Detect which cell encompasses the target text, then output its (X, Y) center coordinate. 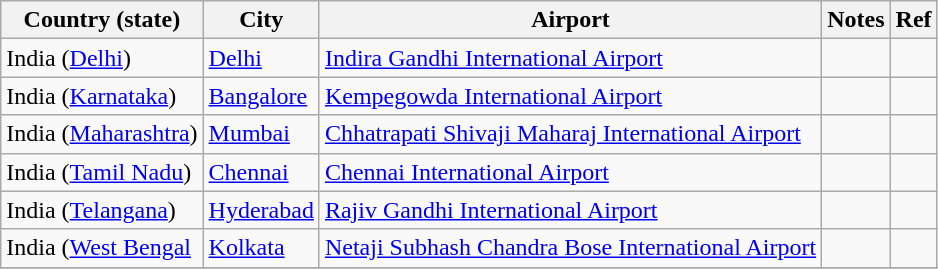
India (Tamil Nadu) (102, 172)
India (Telangana) (102, 210)
Chennai (261, 172)
Airport (570, 20)
Kolkata (261, 248)
Netaji Subhash Chandra Bose International Airport (570, 248)
Ref (914, 20)
India (Delhi) (102, 58)
Bangalore (261, 96)
India (West Bengal (102, 248)
Kempegowda International Airport (570, 96)
Chhatrapati Shivaji Maharaj International Airport (570, 134)
Indira Gandhi International Airport (570, 58)
Rajiv Gandhi International Airport (570, 210)
India (Karnataka) (102, 96)
Mumbai (261, 134)
Hyderabad (261, 210)
Delhi (261, 58)
Chennai International Airport (570, 172)
India (Maharashtra) (102, 134)
City (261, 20)
Country (state) (102, 20)
Notes (856, 20)
